Capture the cell that displays the provided text and extract its (x, y) central coordinate. 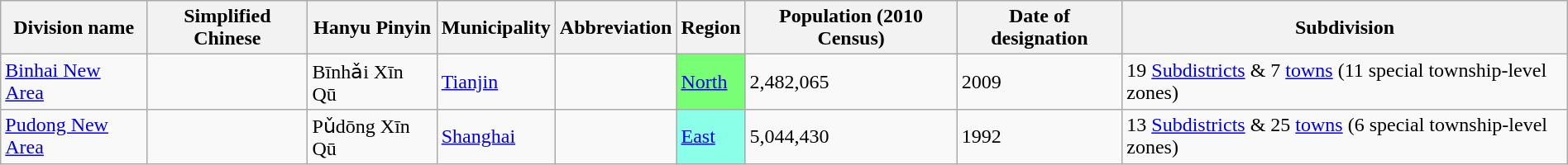
Pudong New Area (74, 137)
Date of designation (1040, 28)
2009 (1040, 82)
East (711, 137)
Bīnhǎi Xīn Qū (372, 82)
2,482,065 (851, 82)
Pǔdōng Xīn Qū (372, 137)
Division name (74, 28)
1992 (1040, 137)
Municipality (496, 28)
Binhai New Area (74, 82)
5,044,430 (851, 137)
Abbreviation (615, 28)
13 Subdistricts & 25 towns (6 special township-level zones) (1345, 137)
Population (2010 Census) (851, 28)
Shanghai (496, 137)
19 Subdistricts & 7 towns (11 special township-level zones) (1345, 82)
Simplified Chinese (227, 28)
Subdivision (1345, 28)
Hanyu Pinyin (372, 28)
Tianjin (496, 82)
Region (711, 28)
North (711, 82)
